Return (X, Y) of the center of cell containing provided text 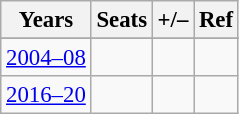
2016–20 (46, 95)
2004–08 (46, 58)
Seats (122, 20)
Years (46, 20)
Ref (216, 20)
+/– (172, 20)
